Capture the cell that displays the provided text and extract its (X, Y) central coordinate. 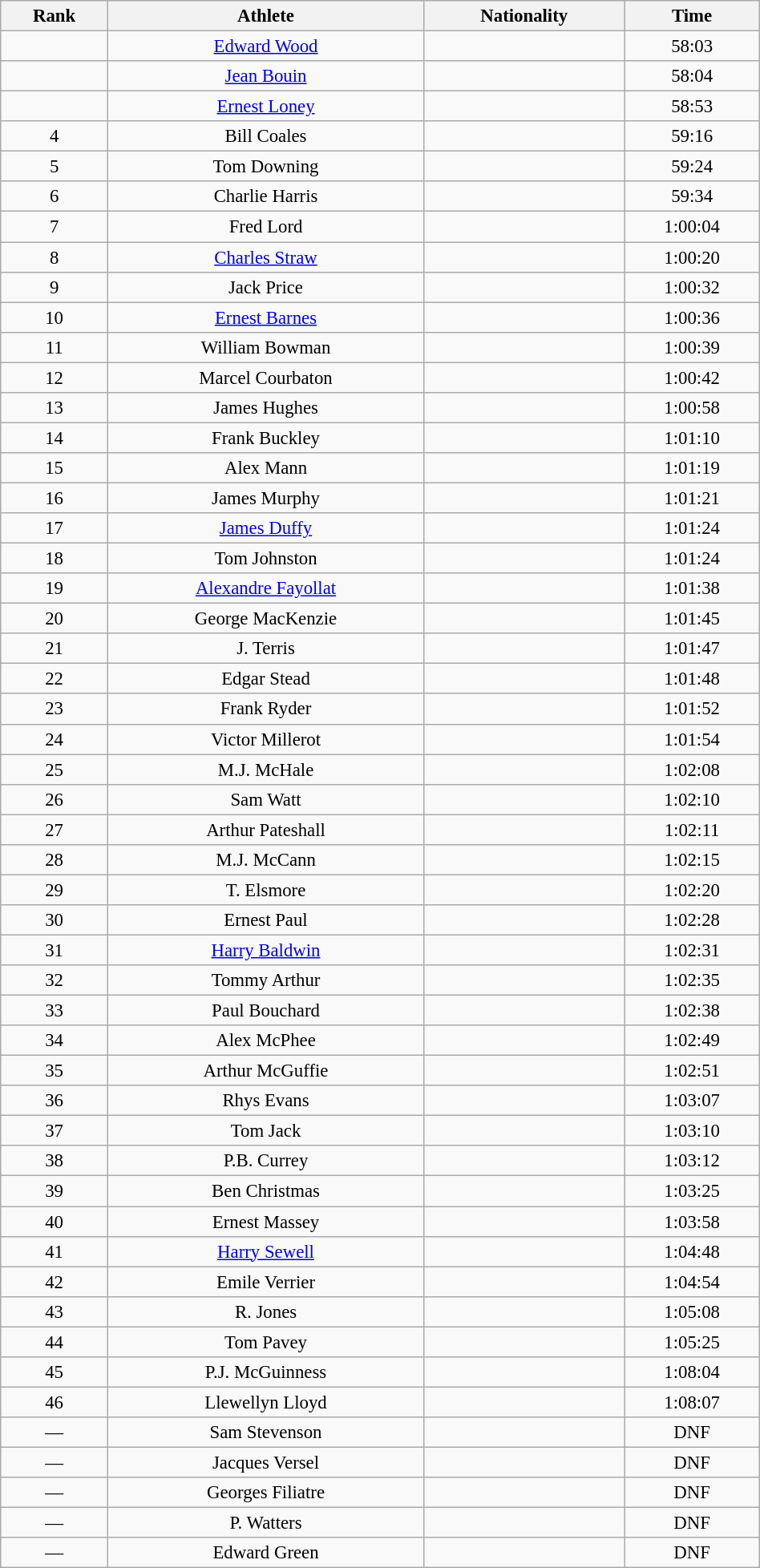
35 (55, 1071)
41 (55, 1251)
12 (55, 378)
Harry Baldwin (266, 950)
1:03:25 (692, 1191)
1:04:48 (692, 1251)
19 (55, 588)
30 (55, 920)
George MacKenzie (266, 619)
22 (55, 679)
1:00:20 (692, 257)
M.J. McCann (266, 860)
Arthur Pateshall (266, 830)
5 (55, 167)
59:24 (692, 167)
1:01:48 (692, 679)
Tom Pavey (266, 1342)
20 (55, 619)
45 (55, 1372)
15 (55, 468)
42 (55, 1282)
Alex McPhee (266, 1041)
1:00:42 (692, 378)
1:02:49 (692, 1041)
28 (55, 860)
58:04 (692, 76)
29 (55, 890)
James Duffy (266, 528)
59:34 (692, 196)
10 (55, 317)
59:16 (692, 136)
1:02:15 (692, 860)
1:02:35 (692, 980)
13 (55, 408)
1:02:11 (692, 830)
Paul Bouchard (266, 1011)
31 (55, 950)
William Bowman (266, 347)
1:02:20 (692, 890)
Charlie Harris (266, 196)
11 (55, 347)
18 (55, 559)
1:05:08 (692, 1311)
Frank Ryder (266, 709)
1:03:12 (692, 1162)
Ben Christmas (266, 1191)
Fred Lord (266, 227)
Alexandre Fayollat (266, 588)
26 (55, 799)
1:01:47 (692, 649)
1:00:39 (692, 347)
14 (55, 438)
1:08:04 (692, 1372)
Rhys Evans (266, 1101)
4 (55, 136)
44 (55, 1342)
46 (55, 1402)
40 (55, 1222)
Tommy Arthur (266, 980)
1:02:28 (692, 920)
1:02:51 (692, 1071)
1:02:10 (692, 799)
32 (55, 980)
R. Jones (266, 1311)
1:01:19 (692, 468)
Athlete (266, 16)
P.B. Currey (266, 1162)
43 (55, 1311)
Charles Straw (266, 257)
Marcel Courbaton (266, 378)
T. Elsmore (266, 890)
1:01:45 (692, 619)
21 (55, 649)
Jacques Versel (266, 1462)
Ernest Barnes (266, 317)
J. Terris (266, 649)
1:02:08 (692, 770)
Ernest Massey (266, 1222)
1:00:58 (692, 408)
37 (55, 1131)
36 (55, 1101)
Rank (55, 16)
Nationality (524, 16)
Edward Wood (266, 46)
1:03:07 (692, 1101)
1:03:58 (692, 1222)
Tom Jack (266, 1131)
Arthur McGuffie (266, 1071)
Bill Coales (266, 136)
P. Watters (266, 1523)
1:01:52 (692, 709)
1:08:07 (692, 1402)
24 (55, 739)
27 (55, 830)
M.J. McHale (266, 770)
Ernest Paul (266, 920)
Edgar Stead (266, 679)
Tom Downing (266, 167)
Llewellyn Lloyd (266, 1402)
Georges Filiatre (266, 1493)
Sam Watt (266, 799)
Time (692, 16)
16 (55, 498)
1:01:38 (692, 588)
33 (55, 1011)
9 (55, 287)
1:01:54 (692, 739)
Victor Millerot (266, 739)
1:02:31 (692, 950)
James Hughes (266, 408)
Sam Stevenson (266, 1433)
Harry Sewell (266, 1251)
25 (55, 770)
8 (55, 257)
1:00:32 (692, 287)
Edward Green (266, 1553)
38 (55, 1162)
6 (55, 196)
Emile Verrier (266, 1282)
Tom Johnston (266, 559)
7 (55, 227)
James Murphy (266, 498)
1:00:36 (692, 317)
Ernest Loney (266, 107)
1:01:21 (692, 498)
58:03 (692, 46)
1:00:04 (692, 227)
1:03:10 (692, 1131)
23 (55, 709)
Jean Bouin (266, 76)
34 (55, 1041)
58:53 (692, 107)
1:02:38 (692, 1011)
Frank Buckley (266, 438)
39 (55, 1191)
Alex Mann (266, 468)
1:01:10 (692, 438)
P.J. McGuinness (266, 1372)
17 (55, 528)
1:05:25 (692, 1342)
Jack Price (266, 287)
1:04:54 (692, 1282)
